Capture the cell that displays the provided text and extract its (x, y) central coordinate. 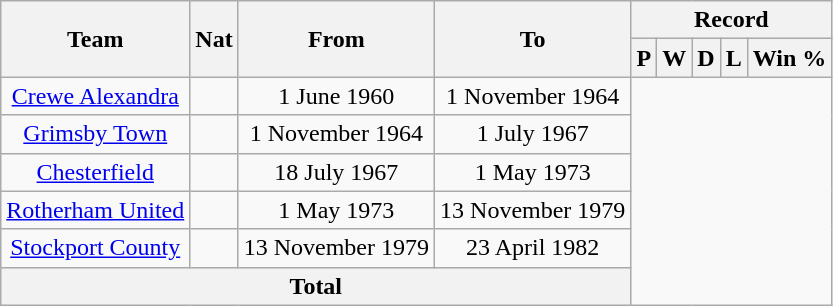
Total (316, 286)
1 July 1967 (533, 134)
L (734, 58)
Record (732, 20)
1 June 1960 (336, 96)
To (533, 39)
D (706, 58)
Chesterfield (96, 172)
Rotherham United (96, 210)
From (336, 39)
18 July 1967 (336, 172)
Team (96, 39)
Nat (214, 39)
W (674, 58)
Crewe Alexandra (96, 96)
Win % (790, 58)
23 April 1982 (533, 248)
Grimsby Town (96, 134)
P (644, 58)
Stockport County (96, 248)
